Identify which cell holds the provided text, then report its [X, Y] central coordinate. 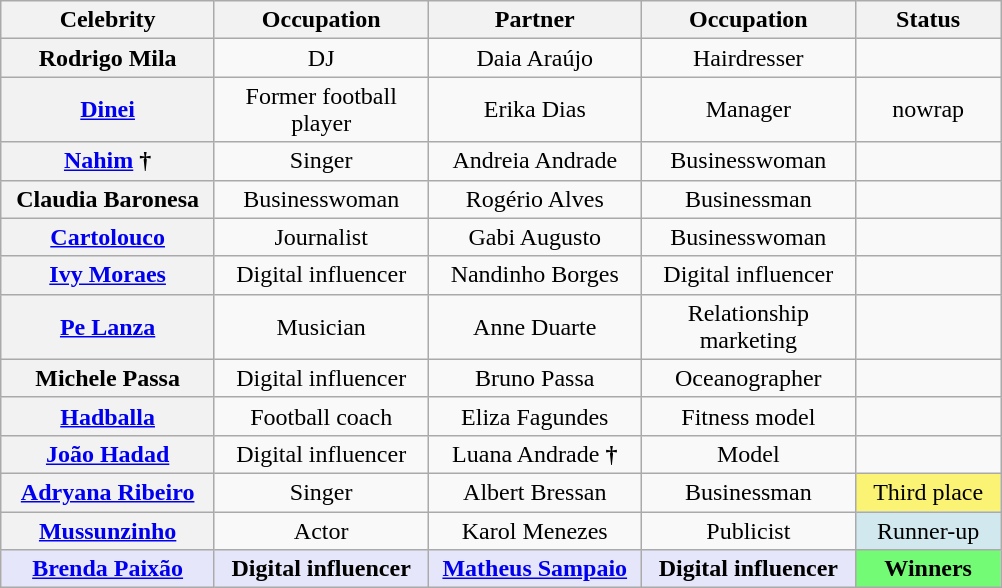
Winners [928, 569]
Luana Andrade † [535, 454]
Mussunzinho [108, 531]
Manager [749, 110]
Status [928, 20]
DJ [321, 58]
Daia Araújo [535, 58]
Albert Bressan [535, 492]
Journalist [321, 237]
Third place [928, 492]
Model [749, 454]
Musician [321, 326]
Former football player [321, 110]
Nandinho Borges [535, 275]
Rodrigo Mila [108, 58]
Fitness model [749, 416]
Anne Duarte [535, 326]
Oceanographer [749, 378]
Brenda Paixão [108, 569]
Karol Menezes [535, 531]
Dinei [108, 110]
Celebrity [108, 20]
Publicist [749, 531]
Relationship marketing [749, 326]
Runner-up [928, 531]
Hadballa [108, 416]
Rogério Alves [535, 199]
Erika Dias [535, 110]
Pe Lanza [108, 326]
Adryana Ribeiro [108, 492]
Ivy Moraes [108, 275]
Nahim † [108, 161]
João Hadad [108, 454]
Eliza Fagundes [535, 416]
nowrap [928, 110]
Matheus Sampaio [535, 569]
Hairdresser [749, 58]
Actor [321, 531]
Andreia Andrade [535, 161]
Gabi Augusto [535, 237]
Claudia Baronesa [108, 199]
Partner [535, 20]
Football coach [321, 416]
Bruno Passa [535, 378]
Cartolouco [108, 237]
Michele Passa [108, 378]
